Return (X, Y) of the center of cell containing provided text 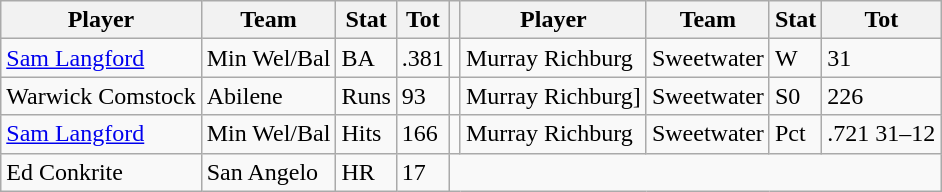
Ed Conkrite (101, 172)
166 (422, 134)
W (795, 58)
Runs (366, 96)
BA (366, 58)
San Angelo (268, 172)
.721 31–12 (882, 134)
31 (882, 58)
HR (366, 172)
Abilene (268, 96)
Pct (795, 134)
226 (882, 96)
.381 (422, 58)
Warwick Comstock (101, 96)
Murray Richburg] (553, 96)
S0 (795, 96)
17 (422, 172)
Hits (366, 134)
93 (422, 96)
